Detect which cell encompasses the target text, then output its (x, y) center coordinate. 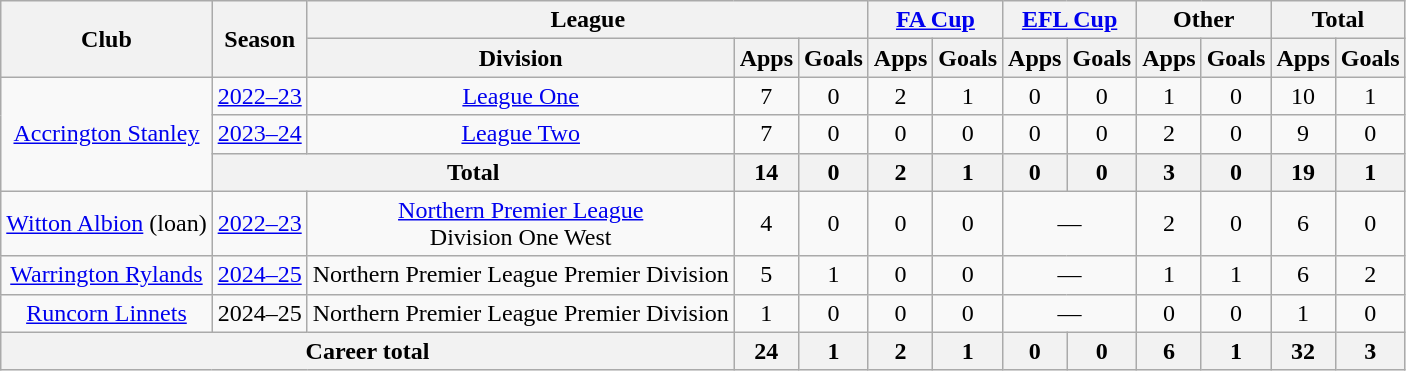
Witton Albion (loan) (106, 224)
Warrington Rylands (106, 275)
14 (766, 172)
Division (520, 58)
Club (106, 39)
2023–24 (260, 134)
League (588, 20)
Accrington Stanley (106, 134)
24 (766, 351)
FA Cup (935, 20)
9 (1303, 134)
Runcorn Linnets (106, 313)
League One (520, 96)
4 (766, 224)
League Two (520, 134)
5 (766, 275)
32 (1303, 351)
Season (260, 39)
19 (1303, 172)
EFL Cup (1070, 20)
Northern Premier LeagueDivision One West (520, 224)
10 (1303, 96)
Career total (368, 351)
Other (1204, 20)
